Scan for the cell matching the given text and deliver its [x, y] coordinate at center. 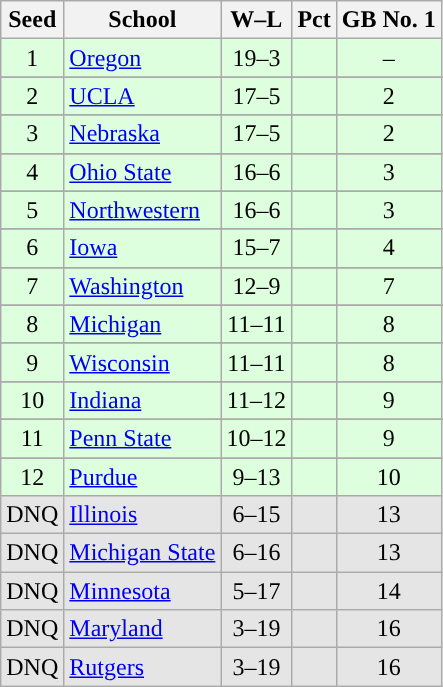
Nebraska [142, 134]
Illinois [142, 515]
14 [388, 591]
9–13 [256, 477]
Ohio State [142, 172]
12 [32, 477]
Wisconsin [142, 362]
5 [32, 210]
Minnesota [142, 591]
Indiana [142, 400]
10–12 [256, 438]
5–17 [256, 591]
Oregon [142, 58]
11 [32, 438]
Iowa [142, 248]
Pct [314, 20]
6–15 [256, 515]
School [142, 20]
Seed [32, 20]
GB No. 1 [388, 20]
6–16 [256, 553]
15–7 [256, 248]
Maryland [142, 629]
11–12 [256, 400]
UCLA [142, 96]
Purdue [142, 477]
Michigan State [142, 553]
Northwestern [142, 210]
6 [32, 248]
W–L [256, 20]
Washington [142, 286]
Penn State [142, 438]
1 [32, 58]
12–9 [256, 286]
19–3 [256, 58]
Michigan [142, 324]
– [388, 58]
Rutgers [142, 667]
